Identify which cell holds the provided text, then report its (X, Y) central coordinate. 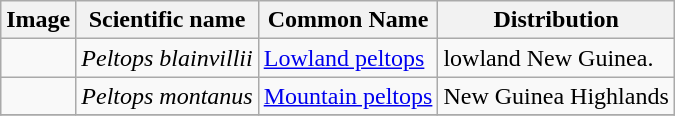
New Guinea Highlands (556, 96)
Image (38, 20)
Distribution (556, 20)
Peltops montanus (167, 96)
Scientific name (167, 20)
lowland New Guinea. (556, 58)
Mountain peltops (348, 96)
Lowland peltops (348, 58)
Peltops blainvillii (167, 58)
Common Name (348, 20)
